From the cell containing the given text, extract its center point as [X, Y] coordinate. 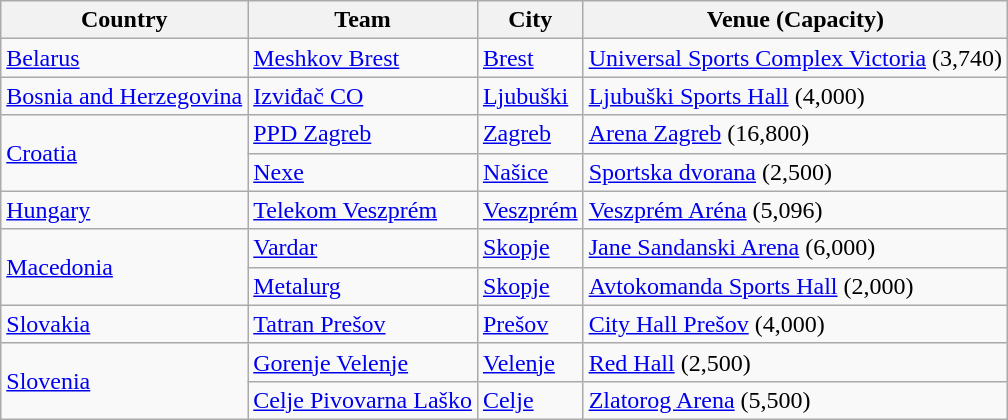
Gorenje Velenje [363, 362]
Croatia [124, 153]
City [530, 20]
Izviđač CO [363, 96]
City Hall Prešov (4,000) [795, 324]
Zagreb [530, 134]
Ljubuški Sports Hall (4,000) [795, 96]
Country [124, 20]
Avtokomanda Sports Hall (2,000) [795, 286]
Belarus [124, 58]
Universal Sports Complex Victoria (3,740) [795, 58]
Arena Zagreb (16,800) [795, 134]
Jane Sandanski Arena (6,000) [795, 248]
Team [363, 20]
Vardar [363, 248]
Macedonia [124, 267]
Veszprém [530, 210]
Metalurg [363, 286]
Prešov [530, 324]
PPD Zagreb [363, 134]
Ljubuški [530, 96]
Venue (Capacity) [795, 20]
Našice [530, 172]
Zlatorog Arena (5,500) [795, 400]
Slovenia [124, 381]
Celje Pivovarna Laško [363, 400]
Nexe [363, 172]
Veszprém Aréna (5,096) [795, 210]
Red Hall (2,500) [795, 362]
Sportska dvorana (2,500) [795, 172]
Celje [530, 400]
Hungary [124, 210]
Brest [530, 58]
Velenje [530, 362]
Meshkov Brest [363, 58]
Telekom Veszprém [363, 210]
Slovakia [124, 324]
Tatran Prešov [363, 324]
Bosnia and Herzegovina [124, 96]
